Detect which cell encompasses the target text, then output its (x, y) center coordinate. 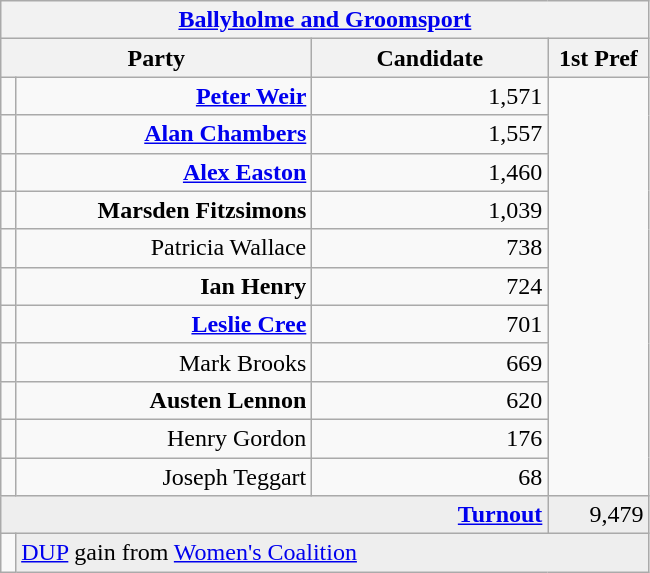
Patricia Wallace (164, 248)
Turnout (274, 515)
Austen Lennon (164, 400)
176 (430, 438)
68 (430, 477)
1,557 (430, 134)
701 (430, 324)
1,460 (430, 172)
Ian Henry (164, 286)
620 (430, 400)
1st Pref (598, 58)
1,571 (430, 96)
Peter Weir (164, 96)
724 (430, 286)
Candidate (430, 58)
Alan Chambers (164, 134)
Party (156, 58)
Joseph Teggart (164, 477)
Mark Brooks (164, 362)
Henry Gordon (164, 438)
Ballyholme and Groomsport (325, 20)
738 (430, 248)
DUP gain from Women's Coalition (332, 553)
669 (430, 362)
9,479 (598, 515)
Marsden Fitzsimons (164, 210)
Alex Easton (164, 172)
Leslie Cree (164, 324)
1,039 (430, 210)
